Scan for the cell matching the given text and deliver its (x, y) coordinate at center. 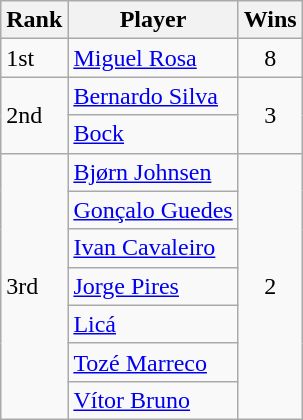
Bernardo Silva (153, 96)
8 (270, 58)
Gonçalo Guedes (153, 210)
Ivan Cavaleiro (153, 248)
Jorge Pires (153, 286)
Miguel Rosa (153, 58)
Wins (270, 20)
2 (270, 286)
Vítor Bruno (153, 400)
3rd (34, 286)
1st (34, 58)
Tozé Marreco (153, 362)
Licá (153, 324)
Bjørn Johnsen (153, 172)
2nd (34, 115)
Player (153, 20)
Bock (153, 134)
Rank (34, 20)
3 (270, 115)
